Return the [x, y] coordinate for the center point of the cell that contains the specified text.  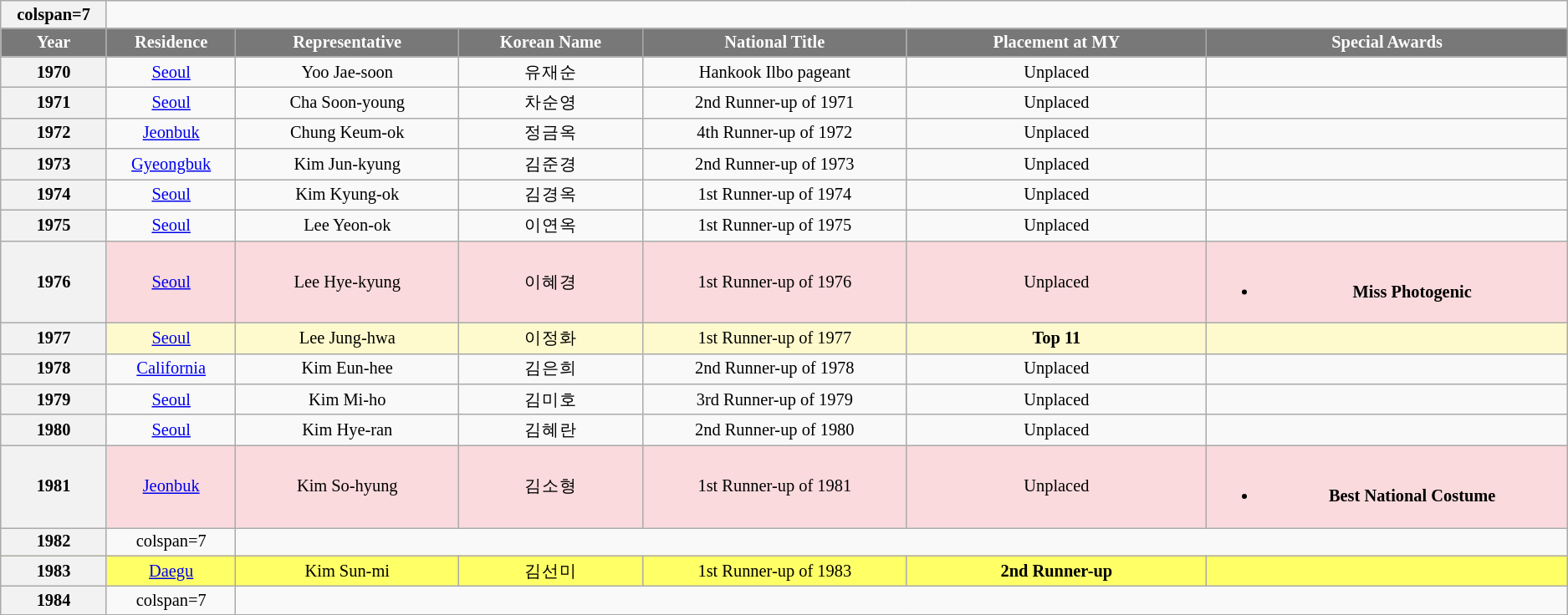
Top 11 [1056, 338]
Lee Yeon-ok [348, 226]
2nd Runner-up of 1971 [774, 102]
정금옥 [551, 134]
National Title [774, 43]
1970 [54, 72]
Miss Photogenic [1387, 282]
1st Runner-up of 1983 [774, 572]
Gyeongbuk [171, 164]
1978 [54, 369]
1971 [54, 102]
1st Runner-up of 1975 [774, 226]
이연옥 [551, 226]
김선미 [551, 572]
Kim Hye-ran [348, 429]
이정화 [551, 338]
1976 [54, 282]
Kim Kyung-ok [348, 194]
1st Runner-up of 1981 [774, 486]
4th Runner-up of 1972 [774, 134]
Kim Mi-ho [348, 399]
Chung Keum-ok [348, 134]
이혜경 [551, 282]
Daegu [171, 572]
2nd Runner-up of 1973 [774, 164]
Kim Sun-mi [348, 572]
2nd Runner-up of 1978 [774, 369]
Lee Jung-hwa [348, 338]
Cha Soon-young [348, 102]
1982 [54, 541]
Best National Costume [1387, 486]
유재순 [551, 72]
1979 [54, 399]
Hankook Ilbo pageant [774, 72]
2nd Runner-up [1056, 572]
김은희 [551, 369]
Residence [171, 43]
1984 [54, 600]
Placement at MY [1056, 43]
차순영 [551, 102]
김준경 [551, 164]
Kim Eun-hee [348, 369]
1974 [54, 194]
Year [54, 43]
1st Runner-up of 1976 [774, 282]
김경옥 [551, 194]
1st Runner-up of 1977 [774, 338]
1983 [54, 572]
California [171, 369]
Representative [348, 43]
1977 [54, 338]
Korean Name [551, 43]
1981 [54, 486]
Lee Hye-kyung [348, 282]
Kim Jun-kyung [348, 164]
1980 [54, 429]
김미호 [551, 399]
김혜란 [551, 429]
김소형 [551, 486]
1972 [54, 134]
2nd Runner-up of 1980 [774, 429]
Special Awards [1387, 43]
1st Runner-up of 1974 [774, 194]
Yoo Jae-soon [348, 72]
1973 [54, 164]
3rd Runner-up of 1979 [774, 399]
Kim So-hyung [348, 486]
1975 [54, 226]
